For the text-containing cell, return its midpoint in (x, y) coordinate format. 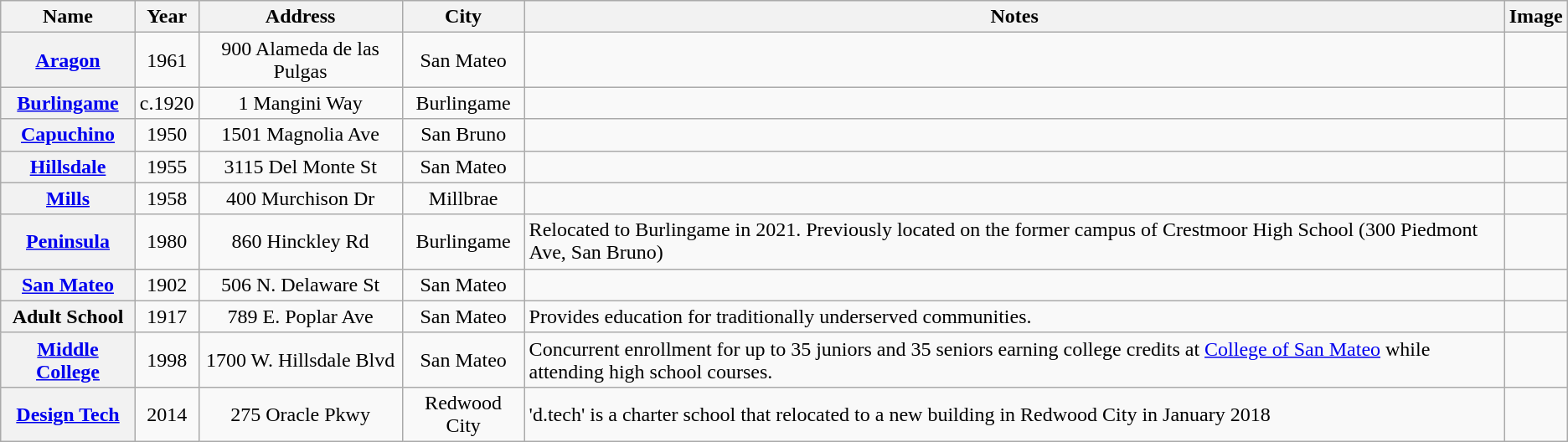
Middle College (69, 360)
1980 (167, 241)
1958 (167, 198)
Relocated to Burlingame in 2021. Previously located on the former campus of Crestmoor High School (300 Piedmont Ave, San Bruno) (1014, 241)
Aragon (69, 60)
Concurrent enrollment for up to 35 juniors and 35 seniors earning college credits at College of San Mateo while attending high school courses. (1014, 360)
1700 W. Hillsdale Blvd (300, 360)
1955 (167, 167)
3115 Del Monte St (300, 167)
City (463, 17)
1902 (167, 285)
Millbrae (463, 198)
Notes (1014, 17)
Year (167, 17)
Image (1536, 17)
400 Murchison Dr (300, 198)
Redwood City (463, 414)
Capuchino (69, 135)
Peninsula (69, 241)
c.1920 (167, 103)
'd.tech' is a charter school that relocated to a new building in Redwood City in January 2018 (1014, 414)
860 Hinckley Rd (300, 241)
Adult School (69, 316)
Design Tech (69, 414)
275 Oracle Pkwy (300, 414)
1950 (167, 135)
900 Alameda de las Pulgas (300, 60)
506 N. Delaware St (300, 285)
1 Mangini Way (300, 103)
Mills (69, 198)
Hillsdale (69, 167)
San Bruno (463, 135)
789 E. Poplar Ave (300, 316)
1917 (167, 316)
Provides education for traditionally underserved communities. (1014, 316)
1961 (167, 60)
Name (69, 17)
1501 Magnolia Ave (300, 135)
2014 (167, 414)
1998 (167, 360)
Address (300, 17)
